Detect which cell encompasses the target text, then output its (x, y) center coordinate. 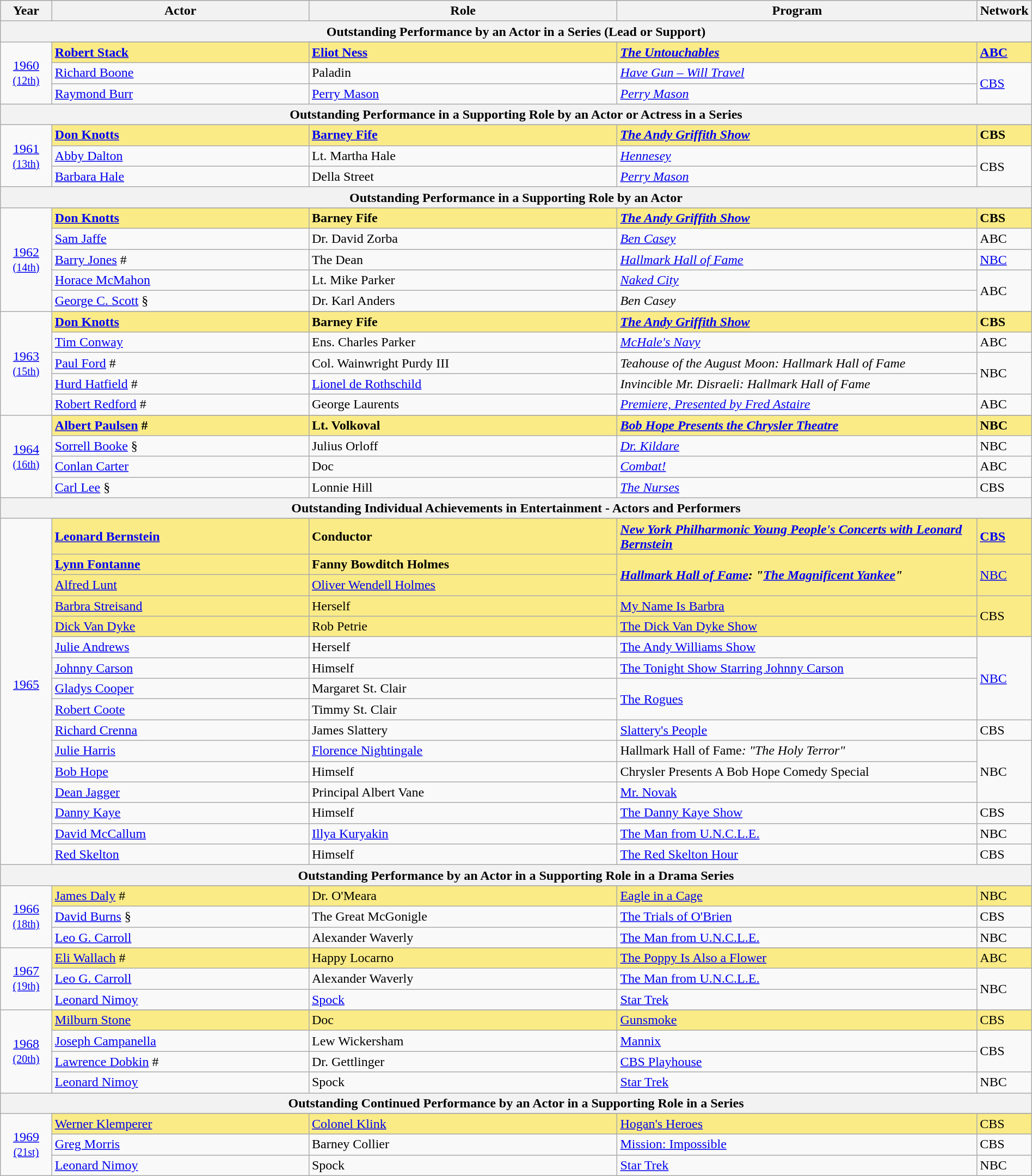
Gladys Cooper (180, 689)
1960(12th) (26, 73)
Happy Locarno (463, 958)
Della Street (463, 176)
Milburn Stone (180, 1020)
Eli Wallach # (180, 958)
Barney Collier (463, 1144)
Paul Ford # (180, 363)
Dr. David Zorba (463, 238)
Julie Harris (180, 751)
Network (1004, 11)
Barry Jones # (180, 260)
Margaret St. Clair (463, 689)
Johnny Carson (180, 668)
Florence Nightingale (463, 751)
Greg Morris (180, 1144)
Invincible Mr. Disraeli: Hallmark Hall of Fame (797, 384)
Raymond Burr (180, 94)
The Trials of O'Brien (797, 916)
Outstanding Performance by an Actor in a Series (Lead or Support) (516, 32)
1964(16th) (26, 456)
Dr. Kildare (797, 446)
Lt. Martha Hale (463, 156)
Rob Petrie (463, 627)
Hennesey (797, 156)
Dr. O'Meara (463, 896)
Actor (180, 11)
Robert Stack (180, 52)
CBS Playhouse (797, 1062)
Have Gun – Will Travel (797, 73)
Fanny Bowditch Holmes (463, 564)
The Nurses (797, 487)
Dick Van Dyke (180, 627)
Ens. Charles Parker (463, 342)
Robert Coote (180, 709)
Mannix (797, 1041)
1963(15th) (26, 363)
Danny Kaye (180, 813)
Timmy St. Clair (463, 709)
Werner Klemperer (180, 1124)
1969(21st) (26, 1144)
The Poppy Is Also a Flower (797, 958)
Year (26, 11)
Lynn Fontanne (180, 564)
Hallmark Hall of Fame: "The Magnificent Yankee" (797, 574)
Lt. Mike Parker (463, 280)
Lawrence Dobkin # (180, 1062)
Conlan Carter (180, 467)
Barbara Hale (180, 176)
Slattery's People (797, 730)
Sorrell Booke § (180, 446)
Outstanding Performance by an Actor in a Supporting Role in a Drama Series (516, 875)
1966(18th) (26, 916)
Red Skelton (180, 854)
James Daly # (180, 896)
Lt. Volkoval (463, 425)
My Name Is Barbra (797, 606)
The Untouchables (797, 52)
Mr. Novak (797, 792)
Sam Jaffe (180, 238)
Combat! (797, 467)
Dean Jagger (180, 792)
Lionel de Rothschild (463, 384)
The Andy Williams Show (797, 647)
Role (463, 11)
Outstanding Performance in a Supporting Role by an Actor (516, 197)
The Tonight Show Starring Johnny Carson (797, 668)
Mission: Impossible (797, 1144)
James Slattery (463, 730)
Naked City (797, 280)
Hallmark Hall of Fame: "The Holy Terror" (797, 751)
Julius Orloff (463, 446)
Robert Redford # (180, 405)
David McCallum (180, 834)
McHale's Navy (797, 342)
1965 (26, 691)
Dr. Karl Anders (463, 301)
The Great McGonigle (463, 916)
George Laurents (463, 405)
1961(13th) (26, 156)
Horace McMahon (180, 280)
Carl Lee § (180, 487)
Tim Conway (180, 342)
The Red Skelton Hour (797, 854)
Outstanding Individual Achievements in Entertainment - Actors and Performers (516, 508)
Barbra Streisand (180, 606)
1967(19th) (26, 979)
1962(14th) (26, 259)
Richard Boone (180, 73)
Paladin (463, 73)
1968(20th) (26, 1051)
Gunsmoke (797, 1020)
Program (797, 11)
Conductor (463, 536)
Lew Wickersham (463, 1041)
Hallmark Hall of Fame (797, 260)
Outstanding Continued Performance by an Actor in a Supporting Role in a Series (516, 1103)
Abby Dalton (180, 156)
The Dean (463, 260)
Dr. Gettlinger (463, 1062)
Col. Wainwright Purdy III (463, 363)
Eagle in a Cage (797, 896)
The Rogues (797, 699)
Illya Kuryakin (463, 834)
Premiere, Presented by Fred Astaire (797, 405)
New York Philharmonic Young People's Concerts with Leonard Bernstein (797, 536)
Joseph Campanella (180, 1041)
Albert Paulsen # (180, 425)
Leonard Bernstein (180, 536)
Julie Andrews (180, 647)
David Burns § (180, 916)
Oliver Wendell Holmes (463, 585)
Alfred Lunt (180, 585)
Lonnie Hill (463, 487)
George C. Scott § (180, 301)
The Danny Kaye Show (797, 813)
Hogan's Heroes (797, 1124)
Chrysler Presents A Bob Hope Comedy Special (797, 771)
Teahouse of the August Moon: Hallmark Hall of Fame (797, 363)
Colonel Klink (463, 1124)
Bob Hope (180, 771)
Bob Hope Presents the Chrysler Theatre (797, 425)
Richard Crenna (180, 730)
Principal Albert Vane (463, 792)
Outstanding Performance in a Supporting Role by an Actor or Actress in a Series (516, 114)
Hurd Hatfield # (180, 384)
The Dick Van Dyke Show (797, 627)
Eliot Ness (463, 52)
